Search for the cell housing the specified text and yield its [x, y] center coordinate. 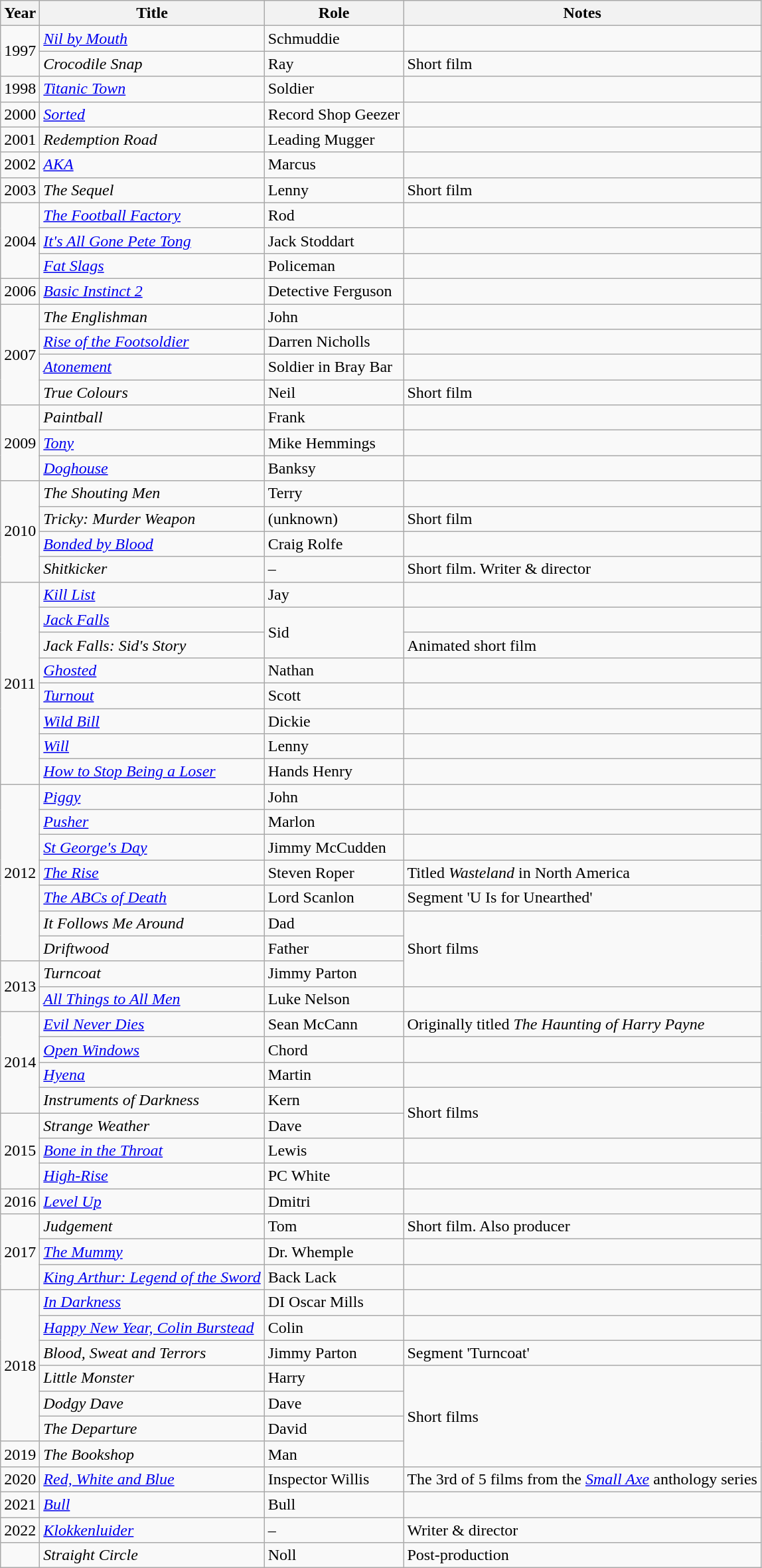
Sean McCann [334, 1024]
Originally titled The Haunting of Harry Payne [583, 1024]
2020 [20, 1479]
1997 [20, 51]
Noll [334, 1555]
Craig Rolfe [334, 544]
Bonded by Blood [152, 544]
Darren Nicholls [334, 342]
2012 [20, 873]
Hands Henry [334, 772]
Schmuddie [334, 39]
Dodgy Dave [152, 1403]
Luke Nelson [334, 999]
King Arthur: Legend of the Sword [152, 1277]
In Darkness [152, 1302]
Back Lack [334, 1277]
It Follows Me Around [152, 923]
Animated short film [583, 645]
Crocodile Snap [152, 64]
The ABCs of Death [152, 898]
The Bookshop [152, 1454]
2018 [20, 1365]
Lewis [334, 1151]
2009 [20, 443]
The 3rd of 5 films from the Small Axe anthology series [583, 1479]
Redemption Road [152, 139]
Rise of the Footsoldier [152, 342]
All Things to All Men [152, 999]
Titanic Town [152, 89]
Kill List [152, 594]
Banksy [334, 468]
Mike Hemmings [334, 443]
Basic Instinct 2 [152, 291]
Detective Ferguson [334, 291]
Nathan [334, 670]
High-Rise [152, 1176]
Jack Falls [152, 620]
Leading Mugger [334, 139]
Policeman [334, 266]
Inspector Willis [334, 1479]
Tom [334, 1227]
The Sequel [152, 190]
Jack Stoddart [334, 240]
Nil by Mouth [152, 39]
Chord [334, 1049]
Dmitri [334, 1201]
David [334, 1429]
Atonement [152, 367]
Segment 'U Is for Unearthed' [583, 898]
Judgement [152, 1227]
2013 [20, 986]
2014 [20, 1062]
Neil [334, 392]
Title [152, 13]
Jimmy McCudden [334, 847]
Red, White and Blue [152, 1479]
2002 [20, 165]
PC White [334, 1176]
1998 [20, 89]
Marcus [334, 165]
The Departure [152, 1429]
Pusher [152, 822]
2016 [20, 1201]
The Shouting Men [152, 493]
Happy New Year, Colin Burstead [152, 1328]
Rod [334, 215]
Instruments of Darkness [152, 1100]
Fat Slags [152, 266]
Shitkicker [152, 569]
Soldier [334, 89]
Tricky: Murder Weapon [152, 519]
Marlon [334, 822]
2015 [20, 1151]
Father [334, 948]
Sid [334, 632]
2004 [20, 240]
Colin [334, 1328]
St George's Day [152, 847]
Year [20, 13]
Titled Wasteland in North America [583, 873]
The Englishman [152, 317]
Straight Circle [152, 1555]
Dickie [334, 721]
Soldier in Bray Bar [334, 367]
(unknown) [334, 519]
Blood, Sweat and Terrors [152, 1353]
Martin [334, 1075]
The Mummy [152, 1252]
Short film. Also producer [583, 1227]
2001 [20, 139]
True Colours [152, 392]
Scott [334, 695]
Segment 'Turncoat' [583, 1353]
Klokkenluider [152, 1529]
Kern [334, 1100]
Paintball [152, 418]
Open Windows [152, 1049]
2003 [20, 190]
2011 [20, 683]
Writer & director [583, 1529]
Short film. Writer & director [583, 569]
Terry [334, 493]
Ray [334, 64]
Driftwood [152, 948]
Turnout [152, 695]
Little Monster [152, 1378]
2017 [20, 1252]
Notes [583, 13]
How to Stop Being a Loser [152, 772]
Frank [334, 418]
2019 [20, 1454]
Strange Weather [152, 1126]
Harry [334, 1378]
Bone in the Throat [152, 1151]
Dad [334, 923]
Ghosted [152, 670]
The Rise [152, 873]
Doghouse [152, 468]
Record Shop Geezer [334, 114]
Jay [334, 594]
Hyena [152, 1075]
2000 [20, 114]
Sorted [152, 114]
AKA [152, 165]
Piggy [152, 797]
Lord Scanlon [334, 898]
It's All Gone Pete Tong [152, 240]
Level Up [152, 1201]
Role [334, 13]
2007 [20, 355]
Steven Roper [334, 873]
Turncoat [152, 974]
Evil Never Dies [152, 1024]
Jack Falls: Sid's Story [152, 645]
The Football Factory [152, 215]
Tony [152, 443]
2006 [20, 291]
Post-production [583, 1555]
2022 [20, 1529]
DI Oscar Mills [334, 1302]
2021 [20, 1504]
Will [152, 746]
Wild Bill [152, 721]
2010 [20, 531]
Man [334, 1454]
Dr. Whemple [334, 1252]
